Output the (X, Y) coordinate of the center of the cell containing the given text.  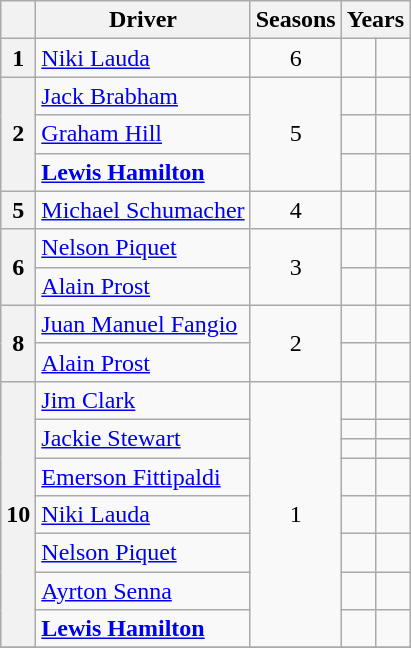
Michael Schumacher (143, 210)
Graham Hill (143, 134)
Juan Manuel Fangio (143, 324)
Jim Clark (143, 400)
8 (18, 343)
Ayrton Senna (143, 591)
Jackie Stewart (143, 438)
Driver (143, 20)
Jack Brabham (143, 96)
3 (296, 267)
Emerson Fittipaldi (143, 477)
4 (296, 210)
10 (18, 514)
Seasons (296, 20)
Years (375, 20)
